Capture the cell that displays the provided text and extract its [X, Y] central coordinate. 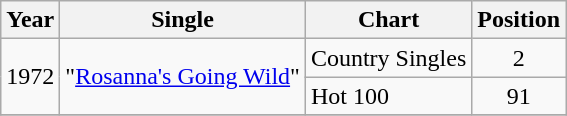
1972 [30, 77]
"Rosanna's Going Wild" [183, 77]
91 [519, 96]
Single [183, 20]
Hot 100 [388, 96]
Country Singles [388, 58]
2 [519, 58]
Position [519, 20]
Chart [388, 20]
Year [30, 20]
